Extract the (X, Y) coordinate from the center of the cell holding the provided text.  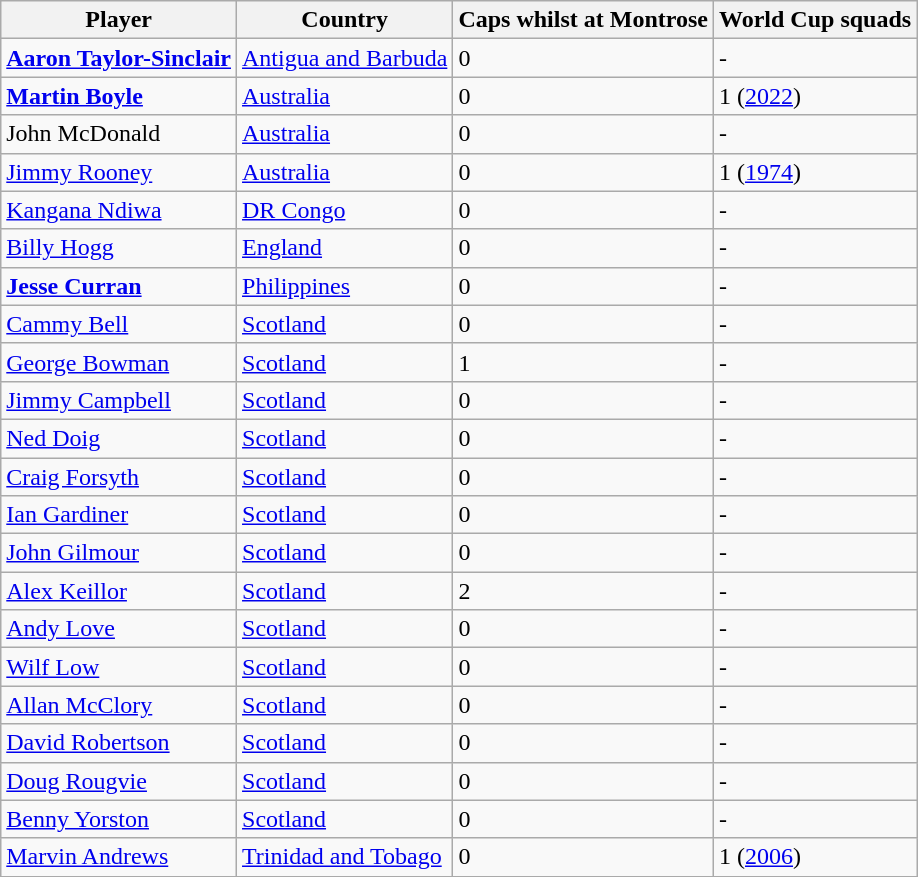
Player (119, 20)
John Gilmour (119, 553)
George Bowman (119, 362)
Country (345, 20)
Jimmy Rooney (119, 172)
David Robertson (119, 743)
Craig Forsyth (119, 477)
John McDonald (119, 134)
Ian Gardiner (119, 515)
Billy Hogg (119, 248)
Wilf Low (119, 667)
Jimmy Campbell (119, 400)
1 (2006) (814, 857)
Alex Keillor (119, 591)
Aaron Taylor-Sinclair (119, 58)
2 (584, 591)
Philippines (345, 286)
1 (2022) (814, 96)
Kangana Ndiwa (119, 210)
Benny Yorston (119, 819)
Andy Love (119, 629)
Martin Boyle (119, 96)
Cammy Bell (119, 324)
Jesse Curran (119, 286)
World Cup squads (814, 20)
1 (1974) (814, 172)
Allan McClory (119, 705)
Caps whilst at Montrose (584, 20)
Doug Rougvie (119, 781)
DR Congo (345, 210)
Trinidad and Tobago (345, 857)
Ned Doig (119, 438)
Marvin Andrews (119, 857)
1 (584, 362)
England (345, 248)
Antigua and Barbuda (345, 58)
